For the text-containing cell, return its midpoint in (x, y) coordinate format. 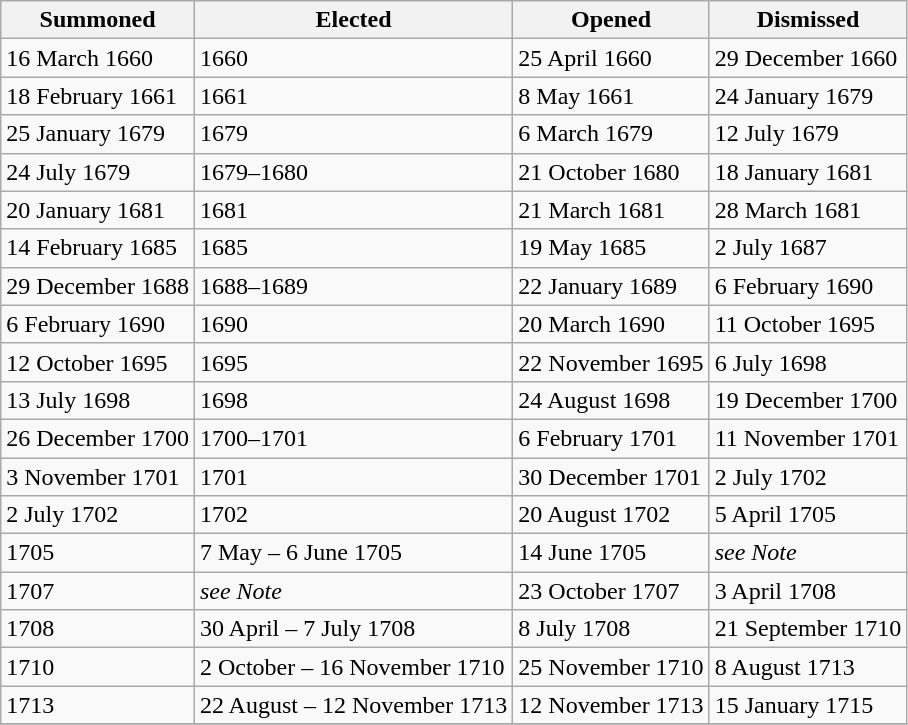
1661 (353, 96)
1701 (353, 477)
14 February 1685 (98, 248)
13 July 1698 (98, 400)
30 December 1701 (611, 477)
18 February 1661 (98, 96)
1685 (353, 248)
11 October 1695 (808, 324)
3 November 1701 (98, 477)
20 August 1702 (611, 515)
28 March 1681 (808, 210)
15 January 1715 (808, 705)
1700–1701 (353, 438)
8 July 1708 (611, 629)
Elected (353, 20)
30 April – 7 July 1708 (353, 629)
18 January 1681 (808, 172)
22 August – 12 November 1713 (353, 705)
26 December 1700 (98, 438)
1705 (98, 553)
22 January 1689 (611, 286)
6 July 1698 (808, 362)
2 July 1687 (808, 248)
29 December 1688 (98, 286)
21 March 1681 (611, 210)
20 January 1681 (98, 210)
12 October 1695 (98, 362)
1708 (98, 629)
22 November 1695 (611, 362)
1681 (353, 210)
8 August 1713 (808, 667)
25 April 1660 (611, 58)
1702 (353, 515)
2 October – 16 November 1710 (353, 667)
16 March 1660 (98, 58)
25 November 1710 (611, 667)
19 May 1685 (611, 248)
29 December 1660 (808, 58)
1679–1680 (353, 172)
25 January 1679 (98, 134)
3 April 1708 (808, 591)
24 August 1698 (611, 400)
14 June 1705 (611, 553)
24 January 1679 (808, 96)
1679 (353, 134)
1713 (98, 705)
23 October 1707 (611, 591)
12 July 1679 (808, 134)
20 March 1690 (611, 324)
6 March 1679 (611, 134)
5 April 1705 (808, 515)
Summoned (98, 20)
11 November 1701 (808, 438)
21 September 1710 (808, 629)
6 February 1701 (611, 438)
1707 (98, 591)
19 December 1700 (808, 400)
1710 (98, 667)
1688–1689 (353, 286)
1690 (353, 324)
1660 (353, 58)
1695 (353, 362)
7 May – 6 June 1705 (353, 553)
21 October 1680 (611, 172)
24 July 1679 (98, 172)
Opened (611, 20)
8 May 1661 (611, 96)
1698 (353, 400)
Dismissed (808, 20)
12 November 1713 (611, 705)
